Capture the cell that displays the provided text and extract its [x, y] central coordinate. 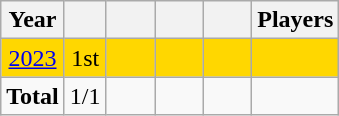
1/1 [85, 96]
Total [33, 96]
Players [296, 20]
Year [33, 20]
1st [85, 58]
2023 [33, 58]
